Pinpoint the cell where the given text exists, returning its (X, Y) midpoint coordinate. 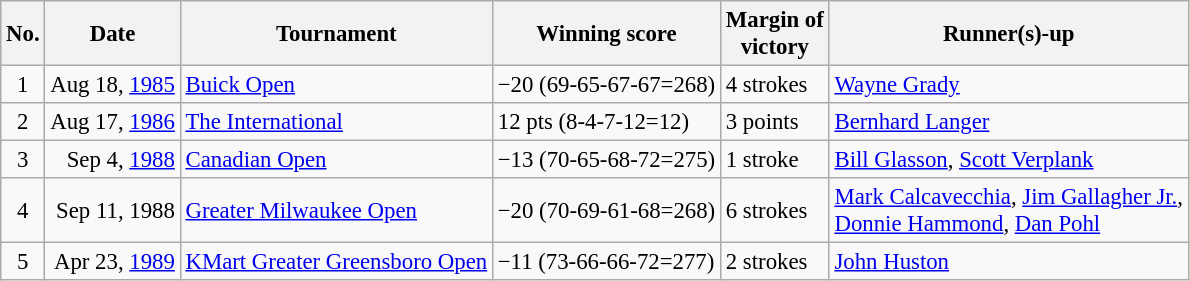
Buick Open (336, 85)
Date (112, 34)
Greater Milwaukee Open (336, 210)
John Huston (1008, 262)
Mark Calcavecchia, Jim Gallagher Jr., Donnie Hammond, Dan Pohl (1008, 210)
No. (23, 34)
Aug 18, 1985 (112, 85)
Bill Glasson, Scott Verplank (1008, 160)
KMart Greater Greensboro Open (336, 262)
Runner(s)-up (1008, 34)
6 strokes (774, 210)
3 points (774, 122)
Margin ofvictory (774, 34)
1 stroke (774, 160)
Wayne Grady (1008, 85)
2 (23, 122)
Sep 4, 1988 (112, 160)
−20 (70-69-61-68=268) (606, 210)
2 strokes (774, 262)
Apr 23, 1989 (112, 262)
Aug 17, 1986 (112, 122)
5 (23, 262)
−13 (70-65-68-72=275) (606, 160)
4 strokes (774, 85)
Canadian Open (336, 160)
1 (23, 85)
Tournament (336, 34)
Winning score (606, 34)
Bernhard Langer (1008, 122)
−20 (69-65-67-67=268) (606, 85)
Sep 11, 1988 (112, 210)
4 (23, 210)
The International (336, 122)
−11 (73-66-66-72=277) (606, 262)
12 pts (8-4-7-12=12) (606, 122)
3 (23, 160)
